Return the [x, y] coordinate for the center point of the cell that contains the specified text.  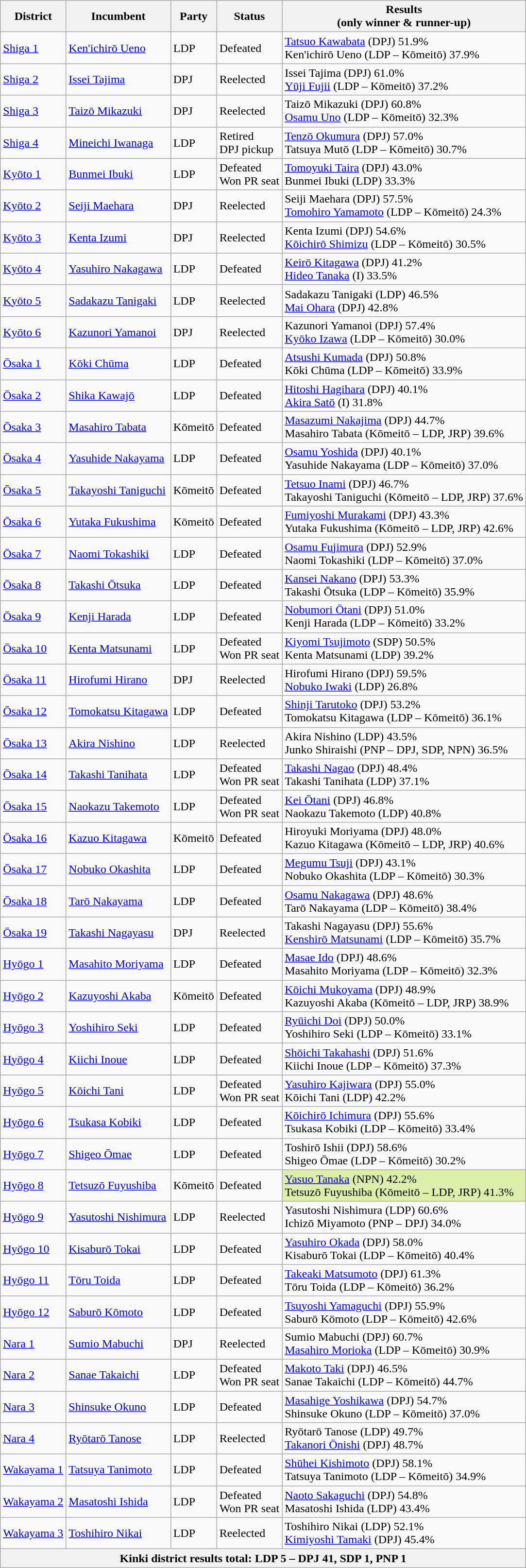
Kazunori Yamanoi [119, 332]
Hitoshi Hagihara (DPJ) 40.1%Akira Satō (I) 31.8% [404, 395]
Keirō Kitagawa (DPJ) 41.2%Hideo Tanaka (I) 33.5% [404, 269]
Kōki Chūma [119, 363]
Yasuhide Nakayama [119, 459]
Tomoyuki Taira (DPJ) 43.0%Bunmei Ibuki (LDP) 33.3% [404, 174]
Ōsaka 10 [33, 648]
Hirofumi Hirano [119, 680]
Hyōgo 9 [33, 1217]
Results(only winner & runner-up) [404, 17]
Megumu Tsuji (DPJ) 43.1%Nobuko Okashita (LDP – Kōmeitō) 30.3% [404, 869]
Kei Ōtani (DPJ) 46.8%Naokazu Takemoto (LDP) 40.8% [404, 806]
Shōichi Takahashi (DPJ) 51.6%Kiichi Inoue (LDP – Kōmeitō) 37.3% [404, 1059]
Kōichi Tani [119, 1091]
Shiga 1 [33, 48]
Ōsaka 6 [33, 522]
Nara 3 [33, 1407]
Tenzō Okumura (DPJ) 57.0%Tatsuya Mutō (LDP – Kōmeitō) 30.7% [404, 143]
Hyōgo 12 [33, 1312]
Masahiro Tabata [119, 427]
Yasuhiro Okada (DPJ) 58.0%Kisaburō Tokai (LDP – Kōmeitō) 40.4% [404, 1248]
Sadakazu Tanigaki [119, 300]
Hyōgo 2 [33, 996]
Tarō Nakayama [119, 901]
Tatsuo Kawabata (DPJ) 51.9%Ken'ichirō Ueno (LDP – Kōmeitō) 37.9% [404, 48]
Tetsuzō Fuyushiba [119, 1185]
Naoto Sakaguchi (DPJ) 54.8%Masatoshi Ishida (LDP) 43.4% [404, 1502]
Takashi Nagayasu (DPJ) 55.6%Kenshirō Matsunami (LDP – Kōmeitō) 35.7% [404, 933]
Kenta Izumi (DPJ) 54.6%Kōichirō Shimizu (LDP – Kōmeitō) 30.5% [404, 237]
Masahige Yoshikawa (DPJ) 54.7%Shinsuke Okuno (LDP – Kōmeitō) 37.0% [404, 1407]
Toshirō Ishii (DPJ) 58.6%Shigeo Ōmae (LDP – Kōmeitō) 30.2% [404, 1154]
Sumio Mabuchi (DPJ) 60.7%Masahiro Morioka (LDP – Kōmeitō) 30.9% [404, 1344]
Shika Kawajō [119, 395]
Nara 4 [33, 1439]
Wakayama 2 [33, 1502]
Ōsaka 9 [33, 617]
Masazumi Nakajima (DPJ) 44.7%Masahiro Tabata (Kōmeitō – LDP, JRP) 39.6% [404, 427]
Issei Tajima [119, 80]
Takeaki Matsumoto (DPJ) 61.3%Tōru Toida (LDP – Kōmeitō) 36.2% [404, 1280]
Shiga 3 [33, 111]
Sanae Takaichi [119, 1375]
Yoshihiro Seki [119, 1028]
Ōsaka 13 [33, 743]
Shiga 2 [33, 80]
Hyōgo 8 [33, 1185]
Taizō Mikazuki (DPJ) 60.8%Osamu Uno (LDP – Kōmeitō) 32.3% [404, 111]
Kenta Matsunami [119, 648]
Tomokatsu Kitagawa [119, 711]
Kyōto 2 [33, 206]
Nara 2 [33, 1375]
Ōsaka 16 [33, 837]
Ryōtarō Tanose [119, 1439]
Hyōgo 11 [33, 1280]
Hyōgo 1 [33, 965]
Yutaka Fukushima [119, 522]
Kisaburō Tokai [119, 1248]
Masae Ido (DPJ) 48.6%Masahito Moriyama (LDP – Kōmeitō) 32.3% [404, 965]
Kiichi Inoue [119, 1059]
Shūhei Kishimoto (DPJ) 58.1%Tatsuya Tanimoto (LDP – Kōmeitō) 34.9% [404, 1470]
Tsuyoshi Yamaguchi (DPJ) 55.9%Saburō Kōmoto (LDP – Kōmeitō) 42.6% [404, 1312]
Ōsaka 17 [33, 869]
Ryūichi Doi (DPJ) 50.0%Yoshihiro Seki (LDP – Kōmeitō) 33.1% [404, 1028]
Osamu Yoshida (DPJ) 40.1%Yasuhide Nakayama (LDP – Kōmeitō) 37.0% [404, 459]
Ōsaka 11 [33, 680]
Ōsaka 15 [33, 806]
Kōichi Mukoyama (DPJ) 48.9%Kazuyoshi Akaba (Kōmeitō – LDP, JRP) 38.9% [404, 996]
Takashi Ōtsuka [119, 585]
Yasutoshi Nishimura (LDP) 60.6%Ichizō Miyamoto (PNP – DPJ) 34.0% [404, 1217]
Toshihiro Nikai [119, 1533]
Makoto Taki (DPJ) 46.5%Sanae Takaichi (LDP – Kōmeitō) 44.7% [404, 1375]
Ōsaka 2 [33, 395]
Yasuhiro Kajiwara (DPJ) 55.0%Kōichi Tani (LDP) 42.2% [404, 1091]
Masatoshi Ishida [119, 1502]
Toshihiro Nikai (LDP) 52.1%Kimiyoshi Tamaki (DPJ) 45.4% [404, 1533]
Takashi Nagao (DPJ) 48.4%Takashi Tanihata (LDP) 37.1% [404, 774]
Takashi Tanihata [119, 774]
Status [249, 17]
Ryōtarō Tanose (LDP) 49.7%Takanori Ōnishi (DPJ) 48.7% [404, 1439]
Ōsaka 19 [33, 933]
Nara 1 [33, 1344]
Yasuhiro Nakagawa [119, 269]
Shigeo Ōmae [119, 1154]
Kansei Nakano (DPJ) 53.3%Takashi Ōtsuka (LDP – Kōmeitō) 35.9% [404, 585]
Party [193, 17]
Kōichirō Ichimura (DPJ) 55.6%Tsukasa Kobiki (LDP – Kōmeitō) 33.4% [404, 1122]
Wakayama 3 [33, 1533]
Saburō Kōmoto [119, 1312]
Kenji Harada [119, 617]
Wakayama 1 [33, 1470]
Hyōgo 6 [33, 1122]
Ken'ichirō Ueno [119, 48]
Incumbent [119, 17]
Naomi Tokashiki [119, 554]
Ōsaka 3 [33, 427]
Sadakazu Tanigaki (LDP) 46.5%Mai Ohara (DPJ) 42.8% [404, 300]
Hyōgo 10 [33, 1248]
Akira Nishino [119, 743]
Shinji Tarutoko (DPJ) 53.2%Tomokatsu Kitagawa (LDP – Kōmeitō) 36.1% [404, 711]
Kazunori Yamanoi (DPJ) 57.4%Kyōko Izawa (LDP – Kōmeitō) 30.0% [404, 332]
Ōsaka 18 [33, 901]
Atsushi Kumada (DPJ) 50.8%Kōki Chūma (LDP – Kōmeitō) 33.9% [404, 363]
Seiji Maehara [119, 206]
Hirofumi Hirano (DPJ) 59.5%Nobuko Iwaki (LDP) 26.8% [404, 680]
Kyōto 6 [33, 332]
Ōsaka 4 [33, 459]
Fumiyoshi Murakami (DPJ) 43.3%Yutaka Fukushima (Kōmeitō – LDP, JRP) 42.6% [404, 522]
Tatsuya Tanimoto [119, 1470]
Sumio Mabuchi [119, 1344]
Kazuo Kitagawa [119, 837]
Hyōgo 5 [33, 1091]
Kinki district results total: LDP 5 – DPJ 41, SDP 1, PNP 1 [263, 1558]
Ōsaka 14 [33, 774]
Shinsuke Okuno [119, 1407]
Ōsaka 5 [33, 491]
Tetsuo Inami (DPJ) 46.7%Takayoshi Taniguchi (Kōmeitō – LDP, JRP) 37.6% [404, 491]
Tsukasa Kobiki [119, 1122]
Naokazu Takemoto [119, 806]
Taizō Mikazuki [119, 111]
Nobuko Okashita [119, 869]
Kiyomi Tsujimoto (SDP) 50.5%Kenta Matsunami (LDP) 39.2% [404, 648]
Kyōto 3 [33, 237]
Takayoshi Taniguchi [119, 491]
Ōsaka 7 [33, 554]
Kyōto 1 [33, 174]
RetiredDPJ pickup [249, 143]
Hyōgo 7 [33, 1154]
Shiga 4 [33, 143]
Osamu Fujimura (DPJ) 52.9%Naomi Tokashiki (LDP – Kōmeitō) 37.0% [404, 554]
Osamu Nakagawa (DPJ) 48.6%Tarō Nakayama (LDP – Kōmeitō) 38.4% [404, 901]
Yasuo Tanaka (NPN) 42.2%Tetsuzō Fuyushiba (Kōmeitō – LDP, JRP) 41.3% [404, 1185]
District [33, 17]
Mineichi Iwanaga [119, 143]
Ōsaka 8 [33, 585]
Seiji Maehara (DPJ) 57.5%Tomohiro Yamamoto (LDP – Kōmeitō) 24.3% [404, 206]
Hiroyuki Moriyama (DPJ) 48.0%Kazuo Kitagawa (Kōmeitō – LDP, JRP) 40.6% [404, 837]
Ōsaka 1 [33, 363]
Kyōto 4 [33, 269]
Hyōgo 4 [33, 1059]
Hyōgo 3 [33, 1028]
Kyōto 5 [33, 300]
Bunmei Ibuki [119, 174]
Kazuyoshi Akaba [119, 996]
Issei Tajima (DPJ) 61.0%Yūji Fujii (LDP – Kōmeitō) 37.2% [404, 80]
Yasutoshi Nishimura [119, 1217]
Masahito Moriyama [119, 965]
Akira Nishino (LDP) 43.5%Junko Shiraishi (PNP – DPJ, SDP, NPN) 36.5% [404, 743]
Takashi Nagayasu [119, 933]
Ōsaka 12 [33, 711]
Nobumori Ōtani (DPJ) 51.0%Kenji Harada (LDP – Kōmeitō) 33.2% [404, 617]
Kenta Izumi [119, 237]
Tōru Toida [119, 1280]
